Detect which cell encompasses the target text, then output its [X, Y] center coordinate. 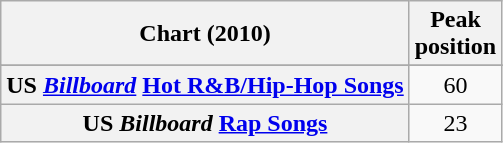
Peakposition [455, 34]
US Billboard Rap Songs [205, 123]
Chart (2010) [205, 34]
US Billboard Hot R&B/Hip-Hop Songs [205, 85]
23 [455, 123]
60 [455, 85]
